Return [X, Y] of the center of cell containing provided text 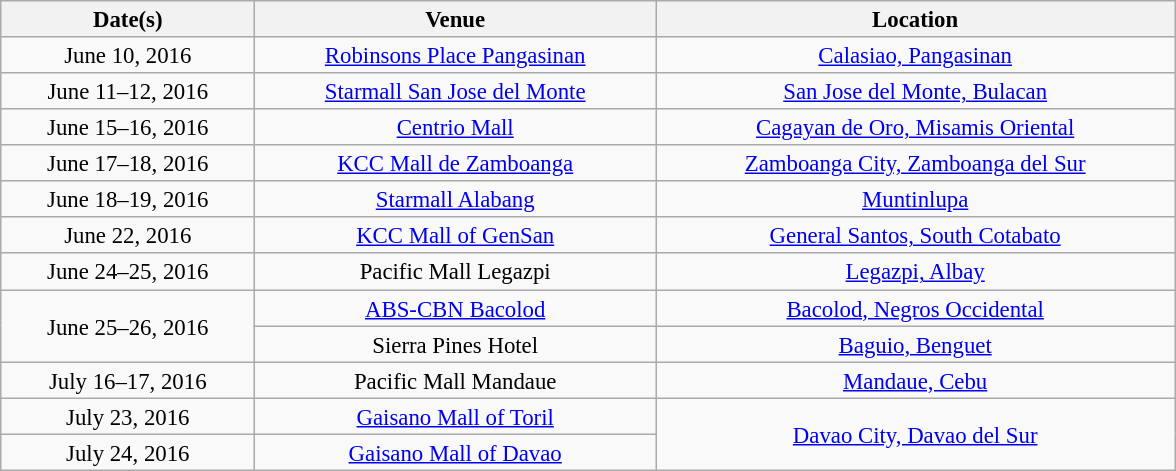
June 11–12, 2016 [128, 91]
June 17–18, 2016 [128, 163]
KCC Mall of GenSan [456, 236]
ABS-CBN Bacolod [456, 308]
KCC Mall de Zamboanga [456, 163]
June 10, 2016 [128, 55]
Davao City, Davao del Sur [916, 434]
Starmall Alabang [456, 199]
General Santos, South Cotabato [916, 236]
Zamboanga City, Zamboanga del Sur [916, 163]
Gaisano Mall of Toril [456, 416]
Cagayan de Oro, Misamis Oriental [916, 127]
June 15–16, 2016 [128, 127]
Bacolod, Negros Occidental [916, 308]
Calasiao, Pangasinan [916, 55]
June 18–19, 2016 [128, 199]
Muntinlupa [916, 199]
June 24–25, 2016 [128, 272]
Mandaue, Cebu [916, 380]
Pacific Mall Mandaue [456, 380]
Pacific Mall Legazpi [456, 272]
Sierra Pines Hotel [456, 344]
Robinsons Place Pangasinan [456, 55]
June 25–26, 2016 [128, 326]
Venue [456, 19]
Location [916, 19]
Baguio, Benguet [916, 344]
July 24, 2016 [128, 452]
June 22, 2016 [128, 236]
Gaisano Mall of Davao [456, 452]
Legazpi, Albay [916, 272]
July 23, 2016 [128, 416]
Starmall San Jose del Monte [456, 91]
Centrio Mall [456, 127]
Date(s) [128, 19]
San Jose del Monte, Bulacan [916, 91]
July 16–17, 2016 [128, 380]
